Find where the given text appears and provide that cell's center as (x, y) coordinate. 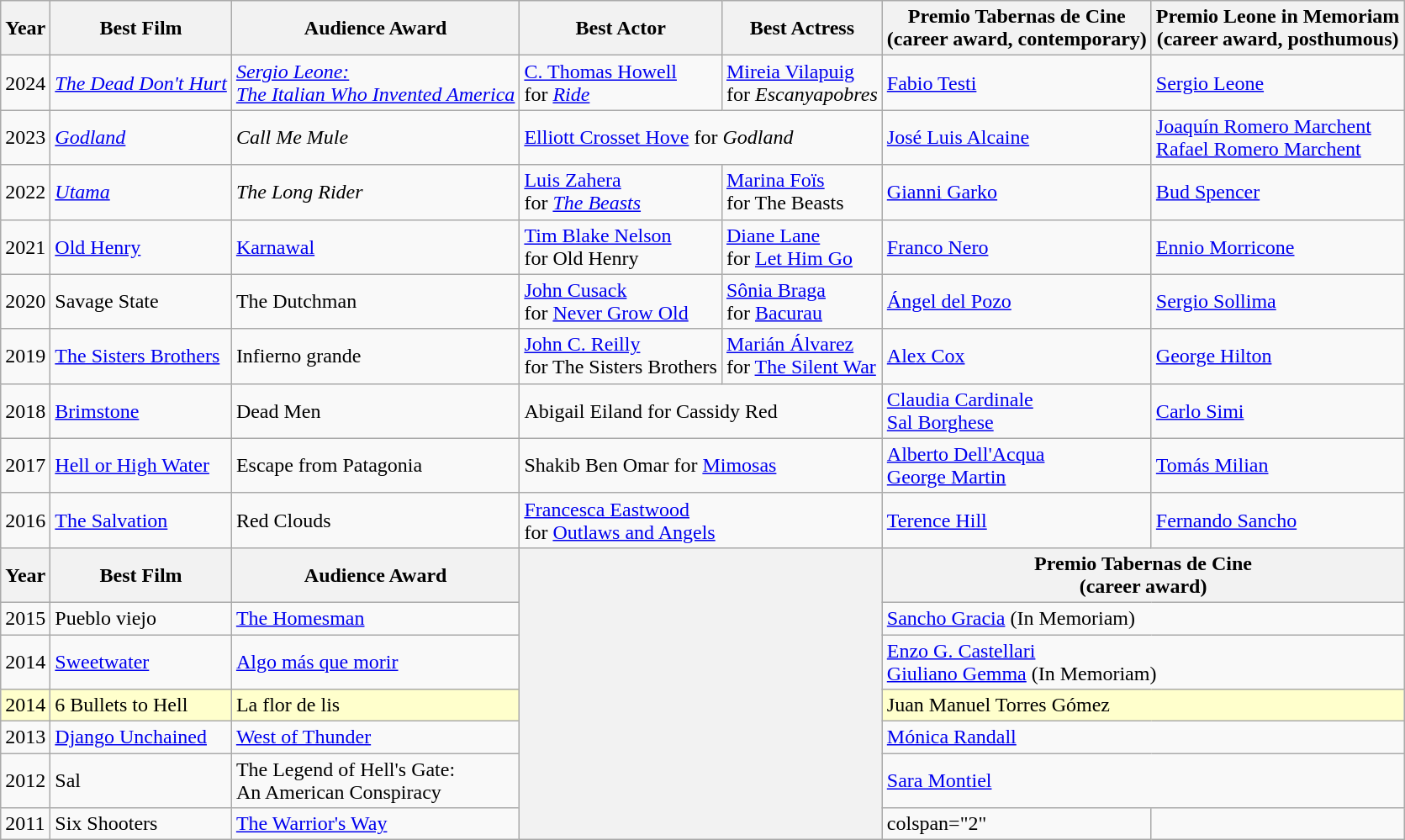
Best Actor (621, 29)
Joaquín Romero MarchentRafael Romero Marchent (1278, 138)
Sergio Leone (1278, 82)
Ennio Morricone (1278, 247)
Godland (141, 138)
2024 (25, 82)
Enzo G. CastellariGiuliano Gemma (In Memoriam) (1144, 661)
2020 (25, 301)
George Hilton (1278, 357)
The Salvation (141, 520)
John Cusackfor Never Grow Old (621, 301)
Alberto Dell'AcquaGeorge Martin (1017, 466)
Utama (141, 192)
Shakib Ben Omar for Mimosas (701, 466)
The Sisters Brothers (141, 357)
Dead Men (375, 410)
2021 (25, 247)
2019 (25, 357)
The Warrior's Way (375, 824)
Abigail Eiland for Cassidy Red (701, 410)
Ángel del Pozo (1017, 301)
The Long Rider (375, 192)
Six Shooters (141, 824)
The Dead Don't Hurt (141, 82)
Tomás Milian (1278, 466)
2022 (25, 192)
2017 (25, 466)
Marián Álvarezfor The Silent War (802, 357)
Sônia Bragafor Bacurau (802, 301)
Best Actress (802, 29)
Mónica Randall (1144, 737)
Franco Nero (1017, 247)
The Legend of Hell's Gate:An American Conspiracy (375, 780)
Luis Zaherafor The Beasts (621, 192)
2013 (25, 737)
Escape from Patagonia (375, 466)
2023 (25, 138)
Carlo Simi (1278, 410)
Sal (141, 780)
6 Bullets to Hell (141, 705)
Sweetwater (141, 661)
Red Clouds (375, 520)
Django Unchained (141, 737)
2011 (25, 824)
Premio Leone in Memoriam(career award, posthumous) (1278, 29)
Juan Manuel Torres Gómez (1144, 705)
Sergio Leone:The Italian Who Invented America (375, 82)
Terence Hill (1017, 520)
The Dutchman (375, 301)
Marina Foïsfor The Beasts (802, 192)
Francesca Eastwoodfor Outlaws and Angels (701, 520)
Sara Montiel (1144, 780)
Sancho Gracia (In Memoriam) (1144, 618)
2018 (25, 410)
The Homesman (375, 618)
Algo más que morir (375, 661)
Elliott Crosset Hove for Godland (701, 138)
Tim Blake Nelsonfor Old Henry (621, 247)
Fabio Testi (1017, 82)
Bud Spencer (1278, 192)
Mireia Vilapuigfor Escanyapobres (802, 82)
2015 (25, 618)
C. Thomas Howellfor Ride (621, 82)
2016 (25, 520)
John C. Reillyfor The Sisters Brothers (621, 357)
Premio Tabernas de Cine(career award) (1144, 575)
West of Thunder (375, 737)
2012 (25, 780)
colspan="2" (1017, 824)
Karnawal (375, 247)
Pueblo viejo (141, 618)
Old Henry (141, 247)
Hell or High Water (141, 466)
La flor de lis (375, 705)
Alex Cox (1017, 357)
Gianni Garko (1017, 192)
Premio Tabernas de Cine(career award, contemporary) (1017, 29)
Claudia CardinaleSal Borghese (1017, 410)
Diane Lanefor Let Him Go (802, 247)
Fernando Sancho (1278, 520)
Call Me Mule (375, 138)
Sergio Sollima (1278, 301)
Brimstone (141, 410)
Infierno grande (375, 357)
José Luis Alcaine (1017, 138)
Savage State (141, 301)
